From the cell containing the given text, extract its center point as [X, Y] coordinate. 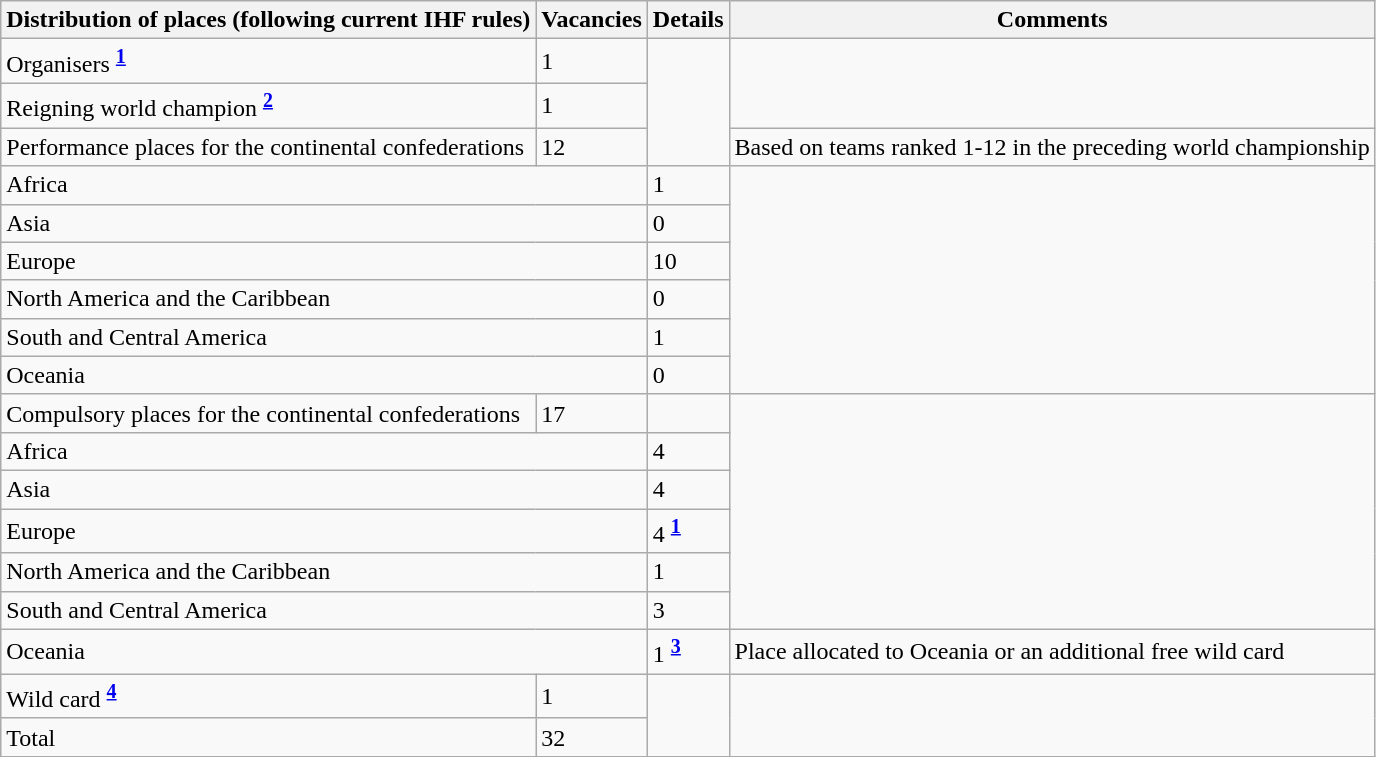
4 1 [688, 532]
Vacancies [592, 20]
Total [268, 737]
17 [592, 413]
10 [688, 261]
Wild card 4 [268, 696]
Distribution of places (following current IHF rules) [268, 20]
32 [592, 737]
Compulsory places for the continental confederations [268, 413]
Details [688, 20]
Reigning world champion 2 [268, 106]
1 3 [688, 652]
Organisers 1 [268, 62]
Comments [1052, 20]
Based on teams ranked 1-12 in the preceding world championship [1052, 147]
3 [688, 610]
12 [592, 147]
Place allocated to Oceania or an additional free wild card [1052, 652]
Performance places for the continental confederations [268, 147]
